Determine the (x, y) coordinate at the center of the cell enclosing the given text.  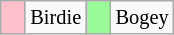
Birdie (56, 17)
Bogey (142, 17)
